Extract the [X, Y] coordinate from the center of the cell holding the provided text.  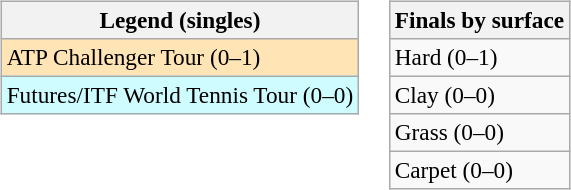
Finals by surface [479, 20]
Grass (0–0) [479, 133]
Legend (singles) [180, 20]
Hard (0–1) [479, 57]
Carpet (0–0) [479, 171]
Clay (0–0) [479, 95]
Futures/ITF World Tennis Tour (0–0) [180, 95]
ATP Challenger Tour (0–1) [180, 57]
